Detect which cell encompasses the target text, then output its [X, Y] center coordinate. 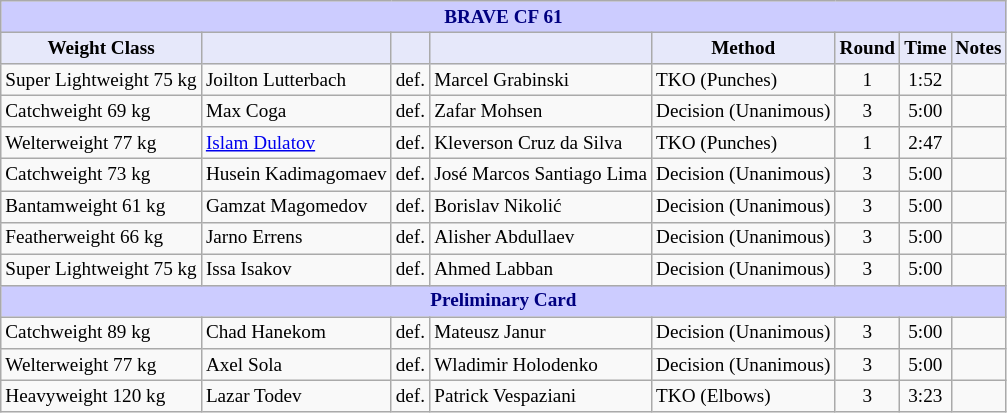
Mateusz Janur [541, 333]
Lazar Todev [296, 396]
Chad Hanekom [296, 333]
Wladimir Holodenko [541, 365]
Max Coga [296, 111]
Ahmed Labban [541, 270]
José Marcos Santiago Lima [541, 175]
Zafar Mohsen [541, 111]
Husein Kadimagomaev [296, 175]
1:52 [926, 80]
Issa Isakov [296, 270]
Catchweight 73 kg [102, 175]
Islam Dulatov [296, 143]
Featherweight 66 kg [102, 238]
Catchweight 89 kg [102, 333]
Jarno Errens [296, 238]
TKO (Elbows) [742, 396]
Time [926, 48]
Method [742, 48]
Gamzat Magomedov [296, 206]
Marcel Grabinski [541, 80]
Weight Class [102, 48]
Patrick Vespaziani [541, 396]
2:47 [926, 143]
Bantamweight 61 kg [102, 206]
Preliminary Card [504, 301]
Catchweight 69 kg [102, 111]
3:23 [926, 396]
Kleverson Cruz da Silva [541, 143]
Joilton Lutterbach [296, 80]
BRAVE CF 61 [504, 17]
Heavyweight 120 kg [102, 396]
Alisher Abdullaev [541, 238]
Notes [978, 48]
Borislav Nikolić [541, 206]
Axel Sola [296, 365]
Round [868, 48]
